Extract the (x, y) coordinate from the center of the cell holding the provided text.  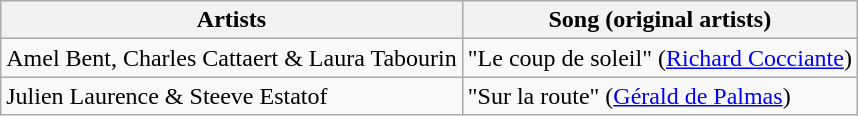
Song (original artists) (660, 20)
Amel Bent, Charles Cattaert & Laura Tabourin (232, 58)
"Le coup de soleil" (Richard Cocciante) (660, 58)
Artists (232, 20)
"Sur la route" (Gérald de Palmas) (660, 96)
Julien Laurence & Steeve Estatof (232, 96)
